Search for the cell housing the specified text and yield its (x, y) center coordinate. 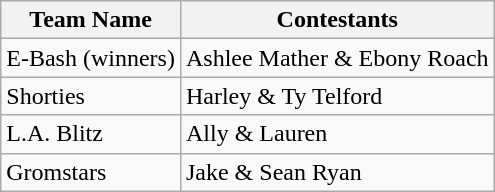
Shorties (91, 96)
L.A. Blitz (91, 134)
E-Bash (winners) (91, 58)
Ashlee Mather & Ebony Roach (337, 58)
Gromstars (91, 172)
Jake & Sean Ryan (337, 172)
Contestants (337, 20)
Ally & Lauren (337, 134)
Team Name (91, 20)
Harley & Ty Telford (337, 96)
